Detect which cell encompasses the target text, then output its [x, y] center coordinate. 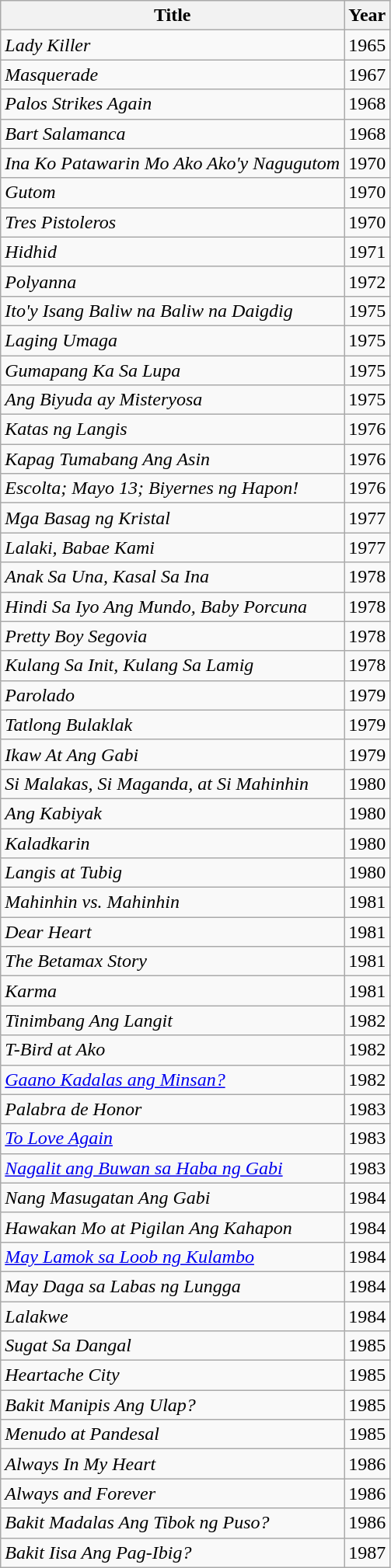
Laging Umaga [173, 340]
Ang Biyuda ay Misteryosa [173, 400]
Palos Strikes Again [173, 104]
Bart Salamanca [173, 134]
Tres Pistoleros [173, 222]
Hidhid [173, 252]
Kaladkarin [173, 843]
Bakit Manipis Ang Ulap? [173, 1405]
Tatlong Bulaklak [173, 725]
Katas ng Langis [173, 429]
Lalakwe [173, 1316]
1987 [367, 1552]
1971 [367, 252]
Gaano Kadalas ang Minsan? [173, 1080]
Nang Masugatan Ang Gabi [173, 1198]
Gutom [173, 193]
Gumapang Ka Sa Lupa [173, 370]
Palabra de Honor [173, 1109]
Menudo at Pandesal [173, 1434]
Kapag Tumabang Ang Asin [173, 459]
Escolta; Mayo 13; Biyernes ng Hapon! [173, 488]
Always In My Heart [173, 1464]
Ang Kabiyak [173, 813]
Bakit Iisa Ang Pag-Ibig? [173, 1552]
Ina Ko Patawarin Mo Ako Ako'y Nagugutom [173, 163]
Title [173, 16]
1967 [367, 75]
Year [367, 16]
Lalaki, Babae Kami [173, 548]
To Love Again [173, 1139]
1972 [367, 281]
Tinimbang Ang Langit [173, 1020]
Nagalit ang Buwan sa Haba ng Gabi [173, 1168]
Mahinhin vs. Mahinhin [173, 902]
May Daga sa Labas ng Lungga [173, 1286]
Heartache City [173, 1375]
Anak Sa Una, Kasal Sa Ina [173, 577]
Bakit Madalas Ang Tibok ng Puso? [173, 1523]
T-Bird at Ako [173, 1050]
Polyanna [173, 281]
Kulang Sa Init, Kulang Sa Lamig [173, 666]
Hawakan Mo at Pigilan Ang Kahapon [173, 1227]
Karma [173, 991]
Lady Killer [173, 45]
Mga Basag ng Kristal [173, 518]
Pretty Boy Segovia [173, 636]
Si Malakas, Si Maganda, at Si Mahinhin [173, 784]
Parolado [173, 695]
Ito'y Isang Baliw na Baliw na Daigdig [173, 311]
The Betamax Story [173, 961]
Masquerade [173, 75]
Sugat Sa Dangal [173, 1346]
Langis at Tubig [173, 873]
1965 [367, 45]
Hindi Sa Iyo Ang Mundo, Baby Porcuna [173, 607]
Dear Heart [173, 932]
Always and Forever [173, 1493]
Ikaw At Ang Gabi [173, 754]
May Lamok sa Loob ng Kulambo [173, 1257]
